Output the (x, y) coordinate of the center of the cell containing the given text.  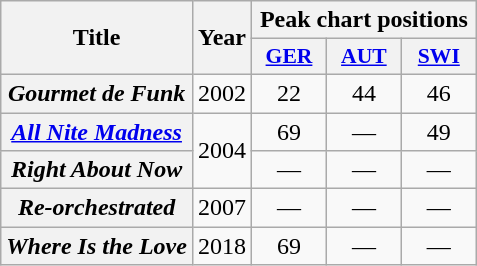
Title (97, 38)
2002 (222, 93)
Peak chart positions (364, 20)
AUT (364, 57)
2018 (222, 246)
SWI (438, 57)
2004 (222, 150)
Gourmet de Funk (97, 93)
All Nite Madness (97, 131)
GER (290, 57)
Re-orchestrated (97, 208)
44 (364, 93)
49 (438, 131)
46 (438, 93)
22 (290, 93)
Right About Now (97, 170)
2007 (222, 208)
Year (222, 38)
Where Is the Love (97, 246)
